Pinpoint the cell where the given text exists, returning its [X, Y] midpoint coordinate. 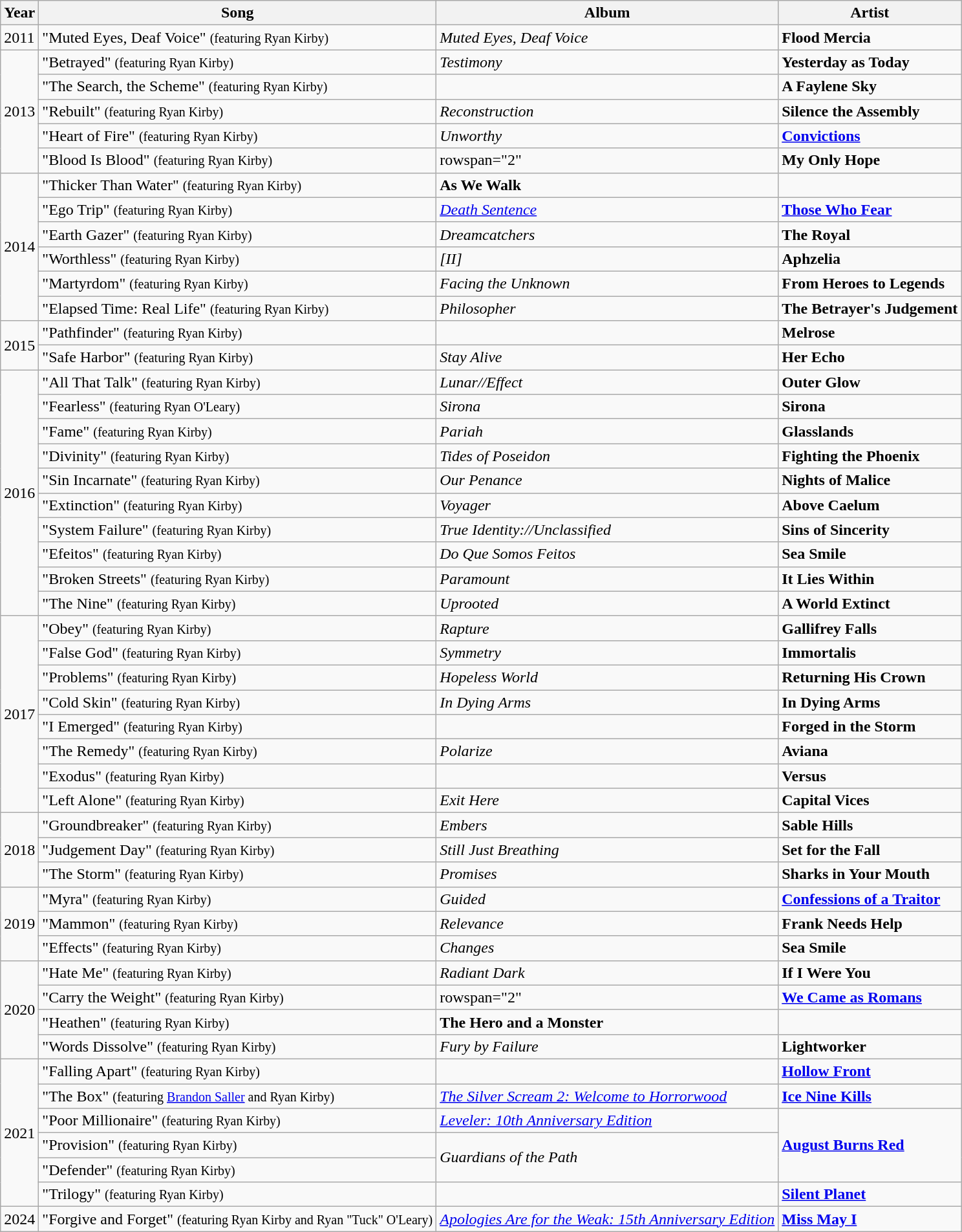
"Trilogy" (featuring Ryan Kirby) [238, 1194]
Glasslands [870, 431]
"Problems" (featuring Ryan Kirby) [238, 677]
Testimony [608, 62]
Song [238, 13]
Gallifrey Falls [870, 628]
Immortalis [870, 653]
As We Walk [608, 185]
Hollow Front [870, 1071]
Returning His Crown [870, 677]
Relevance [608, 924]
"Efeitos" (featuring Ryan Kirby) [238, 554]
"Heart of Fire" (featuring Ryan Kirby) [238, 136]
Fury by Failure [608, 1046]
"Extinction" (featuring Ryan Kirby) [238, 505]
Guardians of the Path [608, 1158]
Those Who Fear [870, 210]
"Carry the Weight" (featuring Ryan Kirby) [238, 997]
Radiant Dark [608, 973]
Lightworker [870, 1046]
Tides of Poseidon [608, 456]
"Fearless" (featuring Ryan O'Leary) [238, 407]
Artist [870, 13]
Silence the Assembly [870, 111]
"Martyrdom" (featuring Ryan Kirby) [238, 283]
2021 [19, 1132]
Still Just Breathing [608, 850]
"The Box" (featuring Brandon Saller and Ryan Kirby) [238, 1096]
Convictions [870, 136]
"Judgement Day" (featuring Ryan Kirby) [238, 850]
2013 [19, 111]
"Blood Is Blood" (featuring Ryan Kirby) [238, 160]
"Exodus" (featuring Ryan Kirby) [238, 776]
"Earth Gazer" (featuring Ryan Kirby) [238, 234]
Ice Nine Kills [870, 1096]
The Betrayer's Judgement [870, 308]
"Rebuilt" (featuring Ryan Kirby) [238, 111]
Capital Vices [870, 801]
"Pathfinder" (featuring Ryan Kirby) [238, 333]
Versus [870, 776]
"System Failure" (featuring Ryan Kirby) [238, 530]
Sharks in Your Mouth [870, 874]
A Faylene Sky [870, 87]
"Obey" (featuring Ryan Kirby) [238, 628]
Above Caelum [870, 505]
Exit Here [608, 801]
Outer Glow [870, 382]
Year [19, 13]
"Sin Incarnate" (featuring Ryan Kirby) [238, 481]
2017 [19, 714]
Embers [608, 825]
[II] [608, 259]
2011 [19, 38]
"Safe Harbor" (featuring Ryan Kirby) [238, 358]
The Silver Scream 2: Welcome to Horrorwood [608, 1096]
2016 [19, 493]
Unworthy [608, 136]
Do Que Somos Feitos [608, 554]
"Ego Trip" (featuring Ryan Kirby) [238, 210]
"Heathen" (featuring Ryan Kirby) [238, 1022]
"Hate Me" (featuring Ryan Kirby) [238, 973]
Silent Planet [870, 1194]
"Falling Apart" (featuring Ryan Kirby) [238, 1071]
Dreamcatchers [608, 234]
From Heroes to Legends [870, 283]
Philosopher [608, 308]
Lunar//Effect [608, 382]
"Worthless" (featuring Ryan Kirby) [238, 259]
Sable Hills [870, 825]
The Hero and a Monster [608, 1022]
"Effects" (featuring Ryan Kirby) [238, 948]
Aviana [870, 751]
"Defender" (featuring Ryan Kirby) [238, 1170]
"Left Alone" (featuring Ryan Kirby) [238, 801]
Yesterday as Today [870, 62]
Leveler: 10th Anniversary Edition [608, 1121]
Pariah [608, 431]
2019 [19, 924]
2018 [19, 850]
"Forgive and Forget" (featuring Ryan Kirby and Ryan "Tuck" O'Leary) [238, 1219]
Sins of Sincerity [870, 530]
Our Penance [608, 481]
Guided [608, 899]
Fighting the Phoenix [870, 456]
"Fame" (featuring Ryan Kirby) [238, 431]
2014 [19, 246]
"The Nine" (featuring Ryan Kirby) [238, 603]
Promises [608, 874]
We Came as Romans [870, 997]
"Betrayed" (featuring Ryan Kirby) [238, 62]
Hopeless World [608, 677]
"The Search, the Scheme" (featuring Ryan Kirby) [238, 87]
"I Emerged" (featuring Ryan Kirby) [238, 727]
2020 [19, 1010]
Uprooted [608, 603]
Melrose [870, 333]
"Muted Eyes, Deaf Voice" (featuring Ryan Kirby) [238, 38]
Aphzelia [870, 259]
"Provision" (featuring Ryan Kirby) [238, 1145]
Miss May I [870, 1219]
"All That Talk" (featuring Ryan Kirby) [238, 382]
2015 [19, 345]
August Burns Red [870, 1145]
The Royal [870, 234]
"The Remedy" (featuring Ryan Kirby) [238, 751]
"Myra" (featuring Ryan Kirby) [238, 899]
Forged in the Storm [870, 727]
"Broken Streets" (featuring Ryan Kirby) [238, 579]
Changes [608, 948]
"Groundbreaker" (featuring Ryan Kirby) [238, 825]
Nights of Malice [870, 481]
True Identity://Unclassified [608, 530]
"Poor Millionaire" (featuring Ryan Kirby) [238, 1121]
Muted Eyes, Deaf Voice [608, 38]
Rapture [608, 628]
Confessions of a Traitor [870, 899]
Album [608, 13]
Frank Needs Help [870, 924]
"Divinity" (featuring Ryan Kirby) [238, 456]
If I Were You [870, 973]
Reconstruction [608, 111]
"Words Dissolve" (featuring Ryan Kirby) [238, 1046]
Death Sentence [608, 210]
A World Extinct [870, 603]
"Elapsed Time: Real Life" (featuring Ryan Kirby) [238, 308]
Polarize [608, 751]
"Cold Skin" (featuring Ryan Kirby) [238, 702]
2024 [19, 1219]
Set for the Fall [870, 850]
"The Storm" (featuring Ryan Kirby) [238, 874]
Voyager [608, 505]
It Lies Within [870, 579]
"False God" (featuring Ryan Kirby) [238, 653]
"Mammon" (featuring Ryan Kirby) [238, 924]
Apologies Are for the Weak: 15th Anniversary Edition [608, 1219]
"Thicker Than Water" (featuring Ryan Kirby) [238, 185]
Her Echo [870, 358]
Stay Alive [608, 358]
Symmetry [608, 653]
My Only Hope [870, 160]
Facing the Unknown [608, 283]
Flood Mercia [870, 38]
Paramount [608, 579]
